Scan for the cell matching the given text and deliver its (X, Y) coordinate at center. 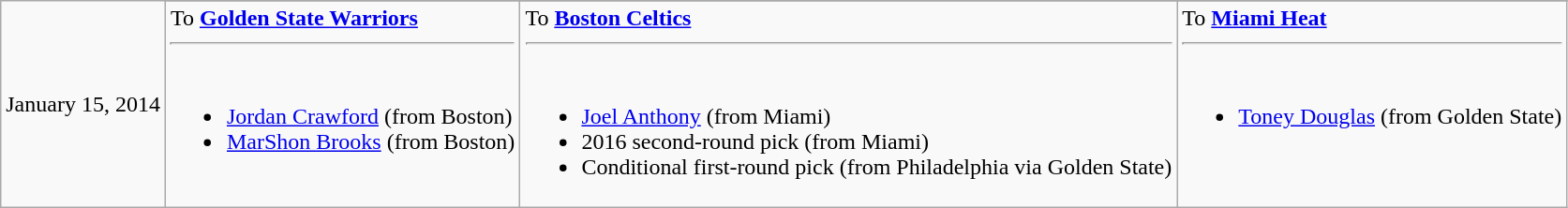
To Golden State WarriorsJordan Crawford (from Boston)MarShon Brooks (from Boston) (342, 105)
To Miami HeatToney Douglas (from Golden State) (1372, 105)
To Boston CelticsJoel Anthony (from Miami)2016 second-round pick (from Miami)Conditional first-round pick (from Philadelphia via Golden State) (849, 105)
January 15, 2014 (83, 105)
